From the cell containing the given text, extract its center point as (x, y) coordinate. 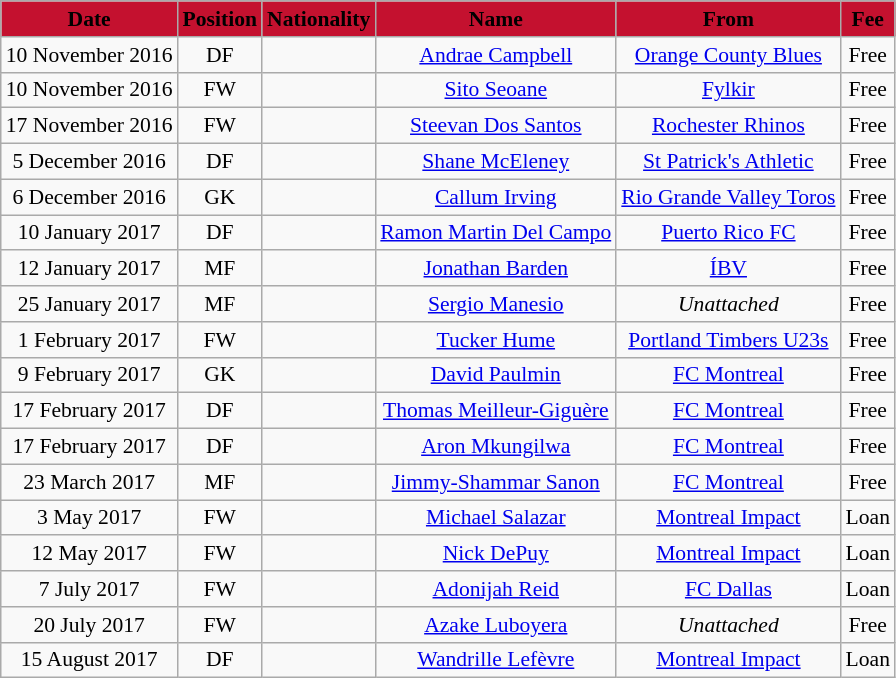
ÍBV (728, 269)
Fee (868, 19)
Name (496, 19)
17 November 2016 (90, 126)
David Paulmin (496, 375)
6 December 2016 (90, 197)
23 March 2017 (90, 482)
Andrae Campbell (496, 55)
Steevan Dos Santos (496, 126)
Thomas Meilleur-Giguère (496, 411)
12 January 2017 (90, 269)
Callum Irving (496, 197)
Rio Grande Valley Toros (728, 197)
Shane McEleney (496, 162)
Nick DePuy (496, 554)
9 February 2017 (90, 375)
FC Dallas (728, 589)
10 January 2017 (90, 233)
Adonijah Reid (496, 589)
25 January 2017 (90, 304)
Sergio Manesio (496, 304)
Fylkir (728, 90)
Sito Seoane (496, 90)
Orange County Blues (728, 55)
3 May 2017 (90, 518)
From (728, 19)
Wandrille Lefèvre (496, 660)
1 February 2017 (90, 340)
Date (90, 19)
Aron Mkungilwa (496, 447)
20 July 2017 (90, 625)
Nationality (318, 19)
Jimmy-Shammar Sanon (496, 482)
Puerto Rico FC (728, 233)
Ramon Martin Del Campo (496, 233)
Jonathan Barden (496, 269)
Position (220, 19)
Rochester Rhinos (728, 126)
5 December 2016 (90, 162)
Portland Timbers U23s (728, 340)
7 July 2017 (90, 589)
15 August 2017 (90, 660)
12 May 2017 (90, 554)
Azake Luboyera (496, 625)
Tucker Hume (496, 340)
St Patrick's Athletic (728, 162)
Michael Salazar (496, 518)
